Identify which cell holds the provided text, then report its [x, y] central coordinate. 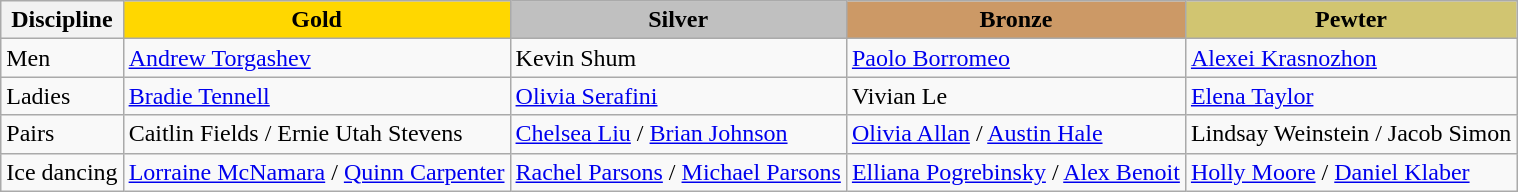
Bronze [1016, 20]
Men [62, 58]
Elliana Pogrebinsky / Alex Benoit [1016, 172]
Pewter [1350, 20]
Vivian Le [1016, 96]
Lorraine McNamara / Quinn Carpenter [316, 172]
Discipline [62, 20]
Gold [316, 20]
Andrew Torgashev [316, 58]
Elena Taylor [1350, 96]
Chelsea Liu / Brian Johnson [678, 134]
Pairs [62, 134]
Kevin Shum [678, 58]
Olivia Allan / Austin Hale [1016, 134]
Silver [678, 20]
Rachel Parsons / Michael Parsons [678, 172]
Lindsay Weinstein / Jacob Simon [1350, 134]
Caitlin Fields / Ernie Utah Stevens [316, 134]
Ladies [62, 96]
Olivia Serafini [678, 96]
Paolo Borromeo [1016, 58]
Alexei Krasnozhon [1350, 58]
Holly Moore / Daniel Klaber [1350, 172]
Ice dancing [62, 172]
Bradie Tennell [316, 96]
